From the cell containing the given text, extract its center point as (x, y) coordinate. 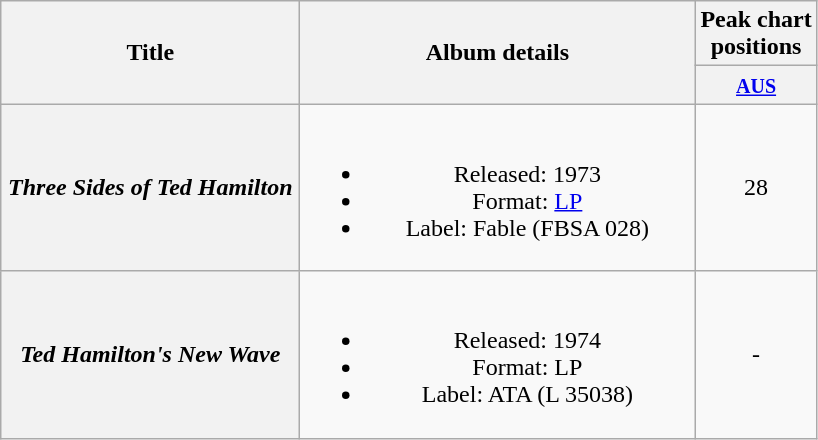
AUS (756, 85)
Album details (498, 52)
Three Sides of Ted Hamilton (150, 188)
Released: 1973Format: LPLabel: Fable (FBSA 028) (498, 188)
Peak chartpositions (756, 34)
Released: 1974Format: LPLabel: ATA (L 35038) (498, 354)
Ted Hamilton's New Wave (150, 354)
Title (150, 52)
28 (756, 188)
- (756, 354)
